For the text-containing cell, return its midpoint in (x, y) coordinate format. 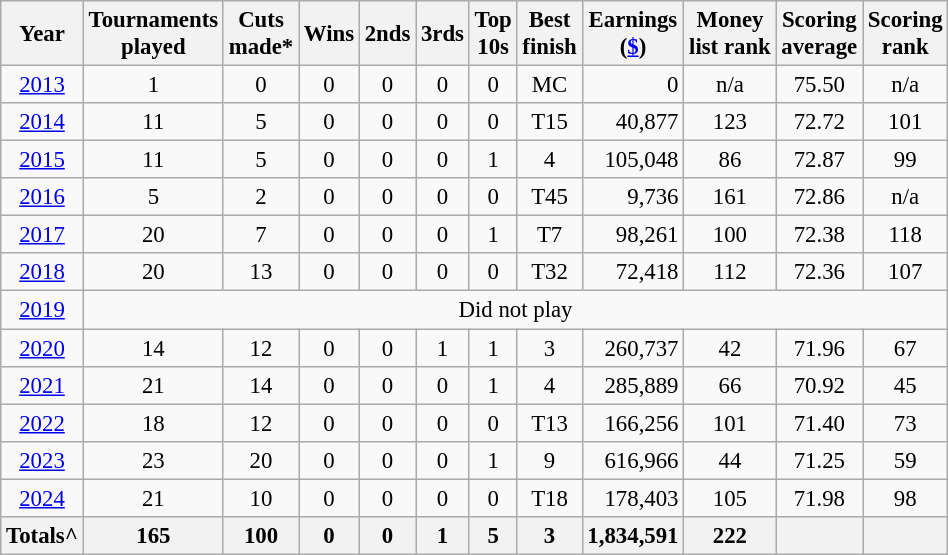
Cuts made* (260, 34)
98 (906, 498)
285,889 (633, 385)
T15 (550, 122)
118 (906, 235)
Scoring average (820, 34)
71.96 (820, 348)
7 (260, 235)
10 (260, 498)
Best finish (550, 34)
2017 (42, 235)
66 (730, 385)
Did not play (516, 310)
72.86 (820, 197)
99 (906, 160)
2015 (42, 160)
T7 (550, 235)
T18 (550, 498)
67 (906, 348)
T45 (550, 197)
Totals^ (42, 536)
23 (153, 460)
2nds (387, 34)
Wins (330, 34)
2014 (42, 122)
105 (730, 498)
Tournaments played (153, 34)
44 (730, 460)
178,403 (633, 498)
T32 (550, 273)
3rds (443, 34)
9,736 (633, 197)
71.25 (820, 460)
105,048 (633, 160)
Scoringrank (906, 34)
260,737 (633, 348)
165 (153, 536)
13 (260, 273)
166,256 (633, 423)
MC (550, 85)
2022 (42, 423)
2020 (42, 348)
2024 (42, 498)
2019 (42, 310)
98,261 (633, 235)
86 (730, 160)
72.87 (820, 160)
2016 (42, 197)
59 (906, 460)
2021 (42, 385)
70.92 (820, 385)
45 (906, 385)
123 (730, 122)
71.98 (820, 498)
73 (906, 423)
42 (730, 348)
Earnings($) (633, 34)
2018 (42, 273)
1,834,591 (633, 536)
72.36 (820, 273)
2023 (42, 460)
Top 10s (493, 34)
Moneylist rank (730, 34)
72.38 (820, 235)
71.40 (820, 423)
75.50 (820, 85)
40,877 (633, 122)
18 (153, 423)
Year (42, 34)
222 (730, 536)
112 (730, 273)
2 (260, 197)
2013 (42, 85)
616,966 (633, 460)
72,418 (633, 273)
72.72 (820, 122)
161 (730, 197)
T13 (550, 423)
9 (550, 460)
107 (906, 273)
